Pinpoint the cell where the given text exists, returning its [x, y] midpoint coordinate. 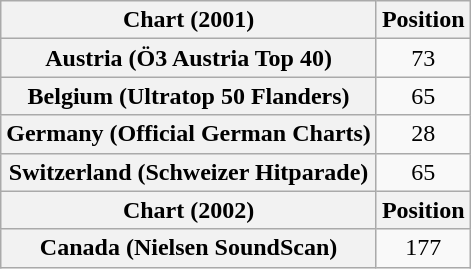
Belgium (Ultratop 50 Flanders) [189, 96]
Germany (Official German Charts) [189, 134]
73 [423, 58]
Chart (2001) [189, 20]
177 [423, 248]
Austria (Ö3 Austria Top 40) [189, 58]
Canada (Nielsen SoundScan) [189, 248]
Chart (2002) [189, 210]
28 [423, 134]
Switzerland (Schweizer Hitparade) [189, 172]
